Find where the given text appears and provide that cell's center as [X, Y] coordinate. 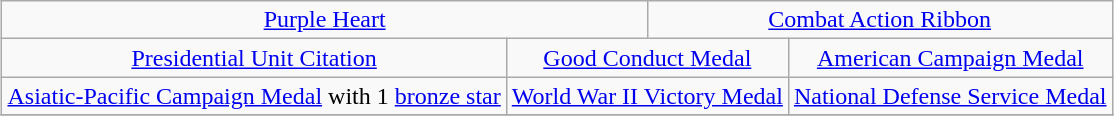
Presidential Unit Citation [254, 58]
World War II Victory Medal [647, 96]
American Campaign Medal [950, 58]
National Defense Service Medal [950, 96]
Purple Heart [324, 20]
Asiatic-Pacific Campaign Medal with 1 bronze star [254, 96]
Good Conduct Medal [647, 58]
Combat Action Ribbon [880, 20]
